Provide the (X, Y) coordinate of the cell's center where the given text is located.  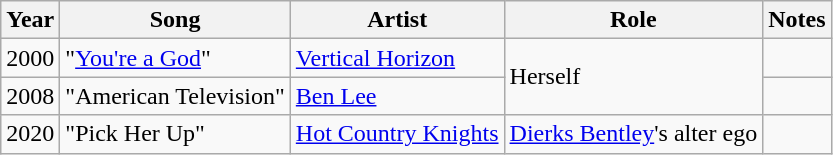
Artist (397, 20)
Dierks Bentley's alter ego (634, 134)
"Pick Her Up" (175, 134)
Notes (797, 20)
Year (30, 20)
Herself (634, 77)
Vertical Horizon (397, 58)
2008 (30, 96)
2000 (30, 58)
Ben Lee (397, 96)
Hot Country Knights (397, 134)
Role (634, 20)
2020 (30, 134)
"American Television" (175, 96)
"You're a God" (175, 58)
Song (175, 20)
